Output the (x, y) coordinate of the center of the cell containing the given text.  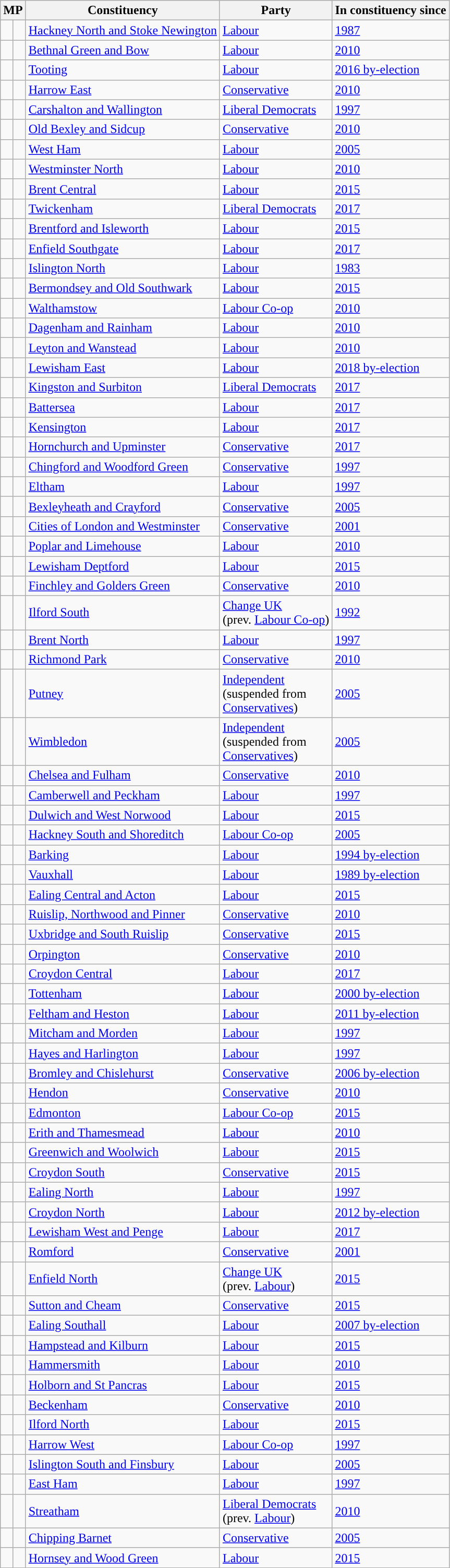
Ruislip, Northwood and Pinner (123, 914)
2018 by-election (391, 368)
Enfield Southgate (123, 249)
Change UK(prev. Labour Co-op) (275, 613)
Old Bexley and Sidcup (123, 129)
In constituency since (391, 10)
Enfield North (123, 1279)
Poplar and Limehouse (123, 546)
Brent North (123, 640)
2011 by-election (391, 1014)
Greenwich and Woolwich (123, 1152)
Barking (123, 855)
West Ham (123, 149)
East Ham (123, 1484)
Lewisham Deptford (123, 566)
Hornchurch and Upminster (123, 447)
Dulwich and West Norwood (123, 815)
Westminster North (123, 169)
Orpington (123, 954)
2016 by-election (391, 70)
Finchley and Golders Green (123, 586)
Dagenham and Rainham (123, 328)
Hayes and Harlington (123, 1053)
Putney (123, 694)
1983 (391, 269)
Croydon South (123, 1172)
Harrow East (123, 90)
Sutton and Cheam (123, 1306)
Richmond Park (123, 660)
Carshalton and Wallington (123, 110)
Vauxhall (123, 874)
Lewisham East (123, 368)
Liberal Democrats(prev. Labour) (275, 1511)
1989 by-election (391, 874)
Hackney South and Shoreditch (123, 835)
Beckenham (123, 1405)
Mitcham and Morden (123, 1034)
Erith and Thamesmead (123, 1133)
Tottenham (123, 994)
2006 by-election (391, 1073)
Harrow West (123, 1444)
1987 (391, 30)
Croydon Central (123, 974)
Feltham and Heston (123, 1014)
Islington South and Finsbury (123, 1464)
Tooting (123, 70)
Cities of London and Westminster (123, 526)
2007 by-election (391, 1326)
Ealing North (123, 1192)
2000 by-election (391, 994)
Walthamstow (123, 308)
Eltham (123, 487)
Camberwell and Peckham (123, 795)
Holborn and St Pancras (123, 1385)
Hackney North and Stoke Newington (123, 30)
Brentford and Isleworth (123, 228)
1994 by-election (391, 855)
Chipping Barnet (123, 1538)
Kingston and Surbiton (123, 387)
1992 (391, 613)
Bethnal Green and Bow (123, 50)
Battersea (123, 407)
Streatham (123, 1511)
Croydon North (123, 1212)
2012 by-election (391, 1212)
Hornsey and Wood Green (123, 1558)
Hampstead and Kilburn (123, 1345)
Chingford and Woodford Green (123, 467)
Hammersmith (123, 1365)
Wimbledon (123, 742)
Ilford North (123, 1425)
Leyton and Wanstead (123, 348)
Ealing Central and Acton (123, 894)
Bexleyheath and Crayford (123, 506)
Chelsea and Fulham (123, 775)
Uxbridge and South Ruislip (123, 934)
Edmonton (123, 1113)
Change UK(prev. Labour) (275, 1279)
Bromley and Chislehurst (123, 1073)
Bermondsey and Old Southwark (123, 288)
Hendon (123, 1093)
Constituency (123, 10)
Ealing Southall (123, 1326)
Islington North (123, 269)
Kensington (123, 427)
MP (13, 10)
Ilford South (123, 613)
Brent Central (123, 189)
Lewisham West and Penge (123, 1232)
Party (275, 10)
Romford (123, 1251)
Twickenham (123, 209)
